Capture the cell that displays the provided text and extract its (X, Y) central coordinate. 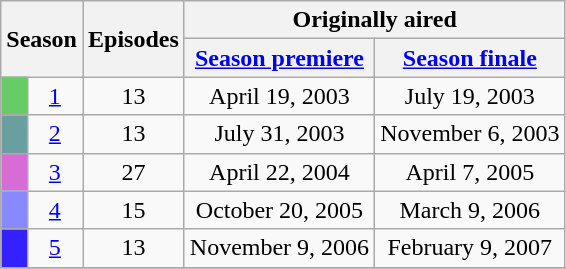
April 22, 2004 (279, 172)
April 19, 2003 (279, 96)
Season (42, 39)
July 31, 2003 (279, 134)
Season finale (470, 58)
4 (54, 210)
March 9, 2006 (470, 210)
February 9, 2007 (470, 248)
July 19, 2003 (470, 96)
1 (54, 96)
27 (133, 172)
Episodes (133, 39)
2 (54, 134)
3 (54, 172)
October 20, 2005 (279, 210)
5 (54, 248)
15 (133, 210)
November 6, 2003 (470, 134)
Season premiere (279, 58)
Originally aired (374, 20)
April 7, 2005 (470, 172)
November 9, 2006 (279, 248)
